Return (X, Y) of the center of cell containing provided text 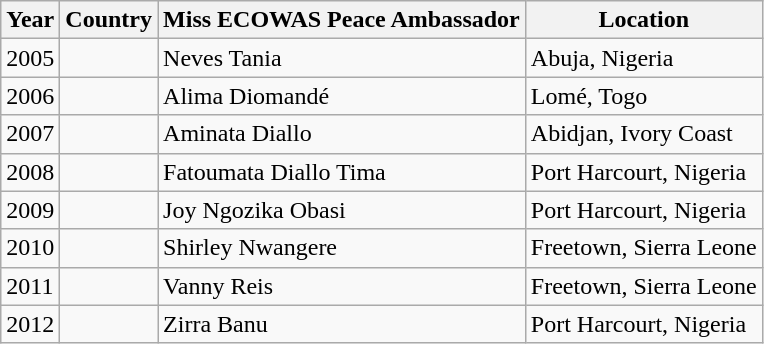
Alima Diomandé (342, 96)
Joy Ngozika Obasi (342, 210)
Lomé, Togo (644, 96)
2005 (30, 58)
Fatoumata Diallo Tima (342, 172)
Country (109, 20)
2008 (30, 172)
2012 (30, 324)
Vanny Reis (342, 286)
2009 (30, 210)
Year (30, 20)
Shirley Nwangere (342, 248)
Aminata Diallo (342, 134)
2011 (30, 286)
Abuja, Nigeria (644, 58)
Zirra Banu (342, 324)
Abidjan, Ivory Coast (644, 134)
2010 (30, 248)
Neves Tania (342, 58)
2006 (30, 96)
2007 (30, 134)
Miss ECOWAS Peace Ambassador (342, 20)
Location (644, 20)
